Capture the cell that displays the provided text and extract its (X, Y) central coordinate. 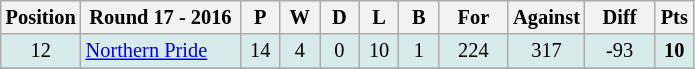
12 (41, 51)
Round 17 - 2016 (161, 17)
P (260, 17)
Position (41, 17)
224 (474, 51)
B (419, 17)
Diff (620, 17)
1 (419, 51)
317 (546, 51)
0 (340, 51)
-93 (620, 51)
W (300, 17)
L (379, 17)
14 (260, 51)
Against (546, 17)
4 (300, 51)
Northern Pride (161, 51)
Pts (674, 17)
For (474, 17)
D (340, 17)
